Provide the [X, Y] coordinate of the cell's center where the given text is located.  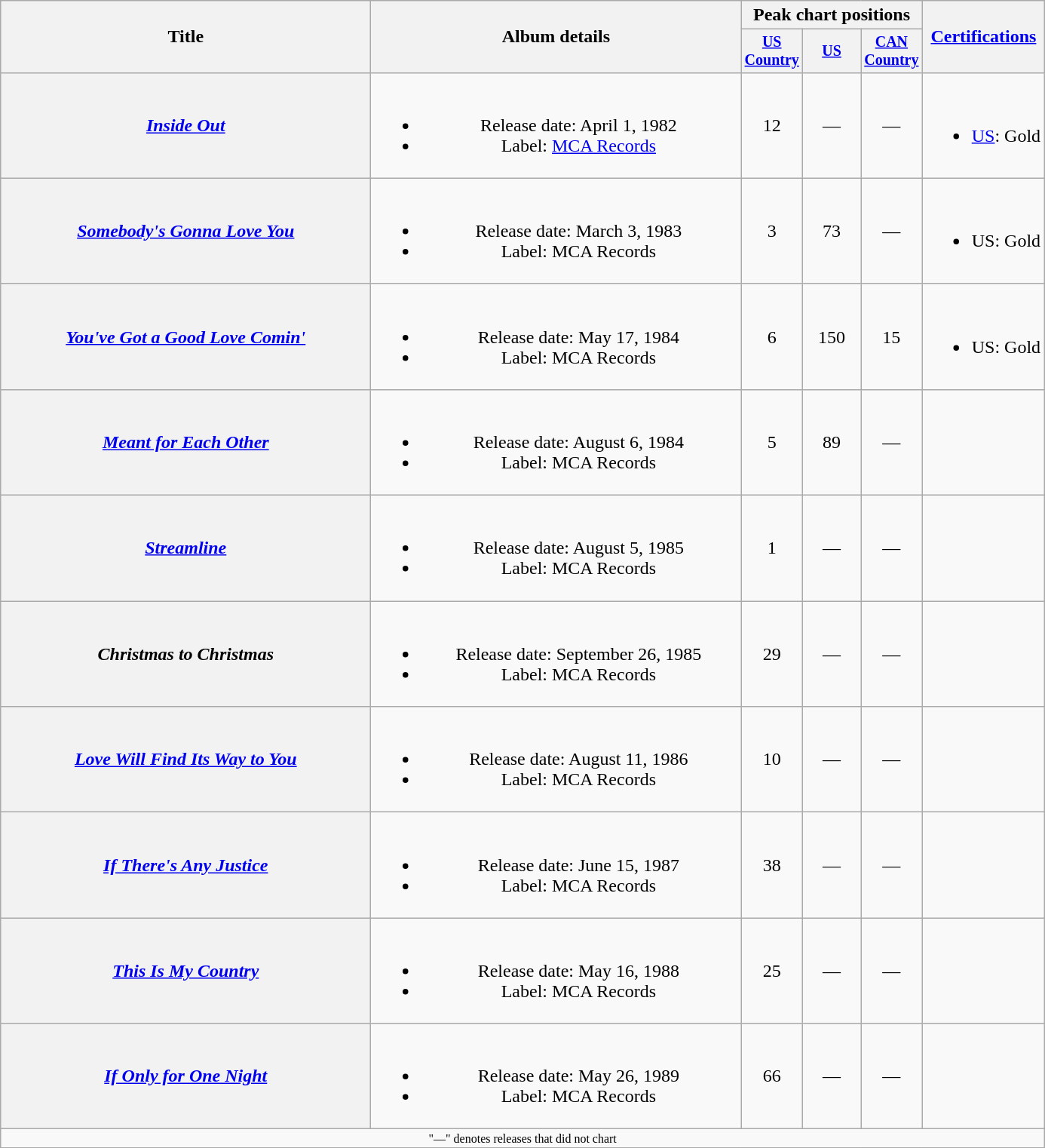
3 [772, 231]
CAN Country [892, 51]
This Is My Country [185, 971]
US [832, 51]
89 [832, 442]
15 [892, 336]
6 [772, 336]
Release date: August 6, 1984Label: MCA Records [556, 442]
Release date: August 11, 1986Label: MCA Records [556, 760]
29 [772, 654]
66 [772, 1076]
Meant for Each Other [185, 442]
1 [772, 548]
Release date: March 3, 1983Label: MCA Records [556, 231]
If There's Any Justice [185, 865]
Album details [556, 37]
Love Will Find Its Way to You [185, 760]
Release date: May 17, 1984Label: MCA Records [556, 336]
Release date: September 26, 1985Label: MCA Records [556, 654]
Release date: May 26, 1989Label: MCA Records [556, 1076]
Streamline [185, 548]
73 [832, 231]
Release date: May 16, 1988Label: MCA Records [556, 971]
If Only for One Night [185, 1076]
Somebody's Gonna Love You [185, 231]
"—" denotes releases that did not chart [523, 1138]
Peak chart positions [832, 15]
You've Got a Good Love Comin' [185, 336]
12 [772, 125]
150 [832, 336]
Certifications [983, 37]
Christmas to Christmas [185, 654]
10 [772, 760]
Inside Out [185, 125]
5 [772, 442]
25 [772, 971]
Title [185, 37]
Release date: August 5, 1985Label: MCA Records [556, 548]
Release date: April 1, 1982Label: MCA Records [556, 125]
Release date: June 15, 1987Label: MCA Records [556, 865]
US Country [772, 51]
38 [772, 865]
